Return the (X, Y) coordinate for the center point of the cell that contains the specified text.  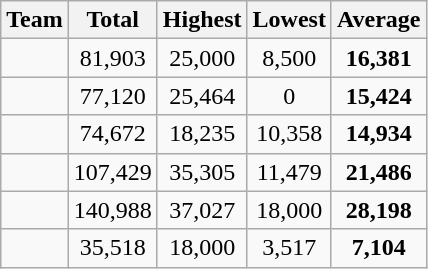
3,517 (289, 248)
25,000 (202, 58)
7,104 (378, 248)
21,486 (378, 172)
25,464 (202, 96)
16,381 (378, 58)
77,120 (112, 96)
Average (378, 20)
15,424 (378, 96)
107,429 (112, 172)
37,027 (202, 210)
11,479 (289, 172)
35,518 (112, 248)
Lowest (289, 20)
10,358 (289, 134)
Team (35, 20)
0 (289, 96)
14,934 (378, 134)
18,235 (202, 134)
74,672 (112, 134)
28,198 (378, 210)
140,988 (112, 210)
35,305 (202, 172)
81,903 (112, 58)
8,500 (289, 58)
Highest (202, 20)
Total (112, 20)
